Return (x, y) of the center of cell containing provided text 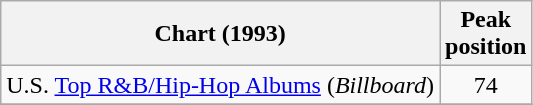
74 (486, 85)
U.S. Top R&B/Hip-Hop Albums (Billboard) (220, 85)
Chart (1993) (220, 34)
Peakposition (486, 34)
